Return [X, Y] of the center of cell containing provided text 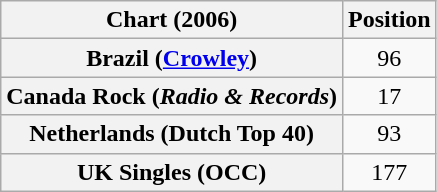
UK Singles (OCC) [172, 172]
177 [389, 172]
96 [389, 58]
Netherlands (Dutch Top 40) [172, 134]
Chart (2006) [172, 20]
17 [389, 96]
Canada Rock (Radio & Records) [172, 96]
93 [389, 134]
Brazil (Crowley) [172, 58]
Position [389, 20]
